Return the [x, y] coordinate for the center point of the cell that contains the specified text.  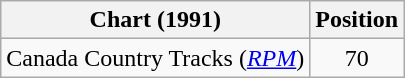
70 [357, 58]
Canada Country Tracks (RPM) [156, 58]
Position [357, 20]
Chart (1991) [156, 20]
